Provide the (x, y) coordinate of the cell's center where the given text is located.  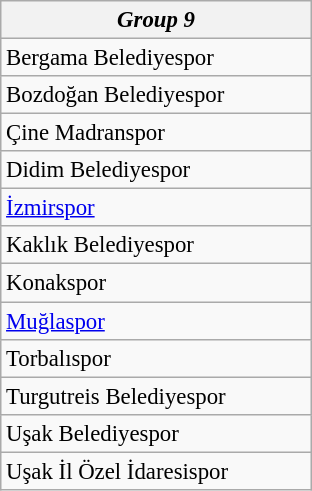
Uşak Belediyespor (156, 433)
Bozdoğan Belediyespor (156, 95)
Konakspor (156, 283)
Kaklık Belediyespor (156, 245)
Bergama Belediyespor (156, 58)
Group 9 (156, 20)
Muğlaspor (156, 321)
Çine Madranspor (156, 133)
Uşak İl Özel İdaresispor (156, 471)
Didim Belediyespor (156, 170)
İzmirspor (156, 208)
Torbalıspor (156, 358)
Turgutreis Belediyespor (156, 396)
